Capture the cell that displays the provided text and extract its (x, y) central coordinate. 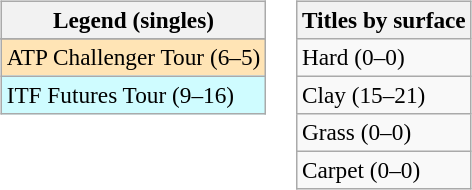
Grass (0–0) (384, 133)
Titles by surface (384, 20)
ATP Challenger Tour (6–5) (133, 57)
Carpet (0–0) (384, 171)
Hard (0–0) (384, 57)
Clay (15–21) (384, 95)
ITF Futures Tour (9–16) (133, 95)
Legend (singles) (133, 20)
